Find where the given text appears and provide that cell's center as (X, Y) coordinate. 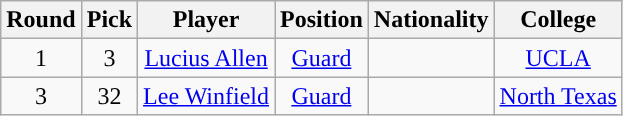
Player (206, 20)
Pick (109, 20)
Lee Winfield (206, 96)
College (558, 20)
32 (109, 96)
UCLA (558, 58)
Lucius Allen (206, 58)
Round (41, 20)
Nationality (431, 20)
1 (41, 58)
Position (322, 20)
North Texas (558, 96)
